Find where the given text appears and provide that cell's center as (X, Y) coordinate. 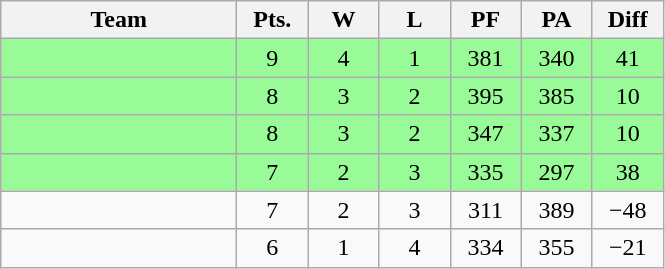
347 (486, 134)
311 (486, 210)
−21 (628, 248)
381 (486, 58)
9 (272, 58)
PA (556, 20)
Pts. (272, 20)
334 (486, 248)
Diff (628, 20)
6 (272, 248)
PF (486, 20)
395 (486, 96)
340 (556, 58)
355 (556, 248)
−48 (628, 210)
41 (628, 58)
335 (486, 172)
W (344, 20)
385 (556, 96)
389 (556, 210)
38 (628, 172)
337 (556, 134)
L (414, 20)
297 (556, 172)
Team (119, 20)
